Pinpoint the cell where the given text exists, returning its (x, y) midpoint coordinate. 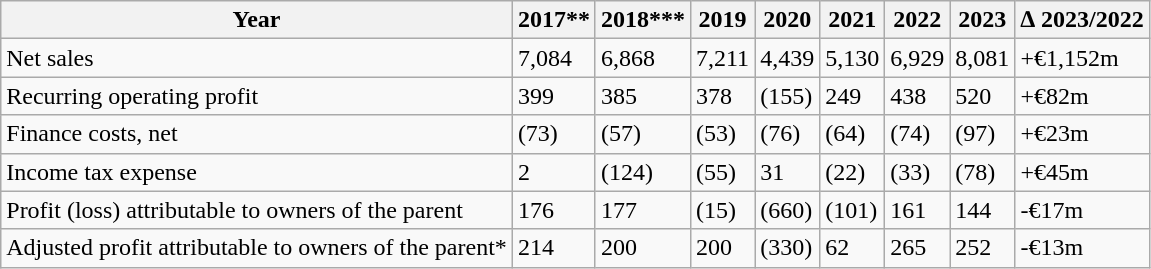
(76) (788, 134)
2 (554, 172)
161 (918, 210)
Income tax expense (257, 172)
4,439 (788, 58)
(22) (852, 172)
8,081 (982, 58)
Adjusted profit attributable to owners of the parent* (257, 248)
252 (982, 248)
(101) (852, 210)
(55) (722, 172)
(660) (788, 210)
Recurring operating profit (257, 96)
2017** (554, 20)
2018*** (642, 20)
-€13m (1082, 248)
265 (918, 248)
Net sales (257, 58)
+€23m (1082, 134)
2019 (722, 20)
(155) (788, 96)
31 (788, 172)
(64) (852, 134)
Finance costs, net (257, 134)
176 (554, 210)
(78) (982, 172)
+€82m (1082, 96)
177 (642, 210)
2020 (788, 20)
214 (554, 248)
249 (852, 96)
Year (257, 20)
520 (982, 96)
(73) (554, 134)
399 (554, 96)
-€17m (1082, 210)
7,211 (722, 58)
Profit (loss) attributable to owners of the parent (257, 210)
6,868 (642, 58)
385 (642, 96)
+€45m (1082, 172)
(97) (982, 134)
378 (722, 96)
(57) (642, 134)
62 (852, 248)
2022 (918, 20)
438 (918, 96)
(53) (722, 134)
(124) (642, 172)
6,929 (918, 58)
(74) (918, 134)
7,084 (554, 58)
∆ 2023/2022 (1082, 20)
2023 (982, 20)
2021 (852, 20)
144 (982, 210)
5,130 (852, 58)
(330) (788, 248)
+€1,152m (1082, 58)
(33) (918, 172)
(15) (722, 210)
